Capture the cell that displays the provided text and extract its [x, y] central coordinate. 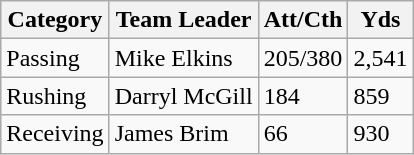
Category [55, 20]
205/380 [303, 58]
Mike Elkins [184, 58]
930 [380, 134]
Rushing [55, 96]
Att/Cth [303, 20]
66 [303, 134]
Darryl McGill [184, 96]
184 [303, 96]
2,541 [380, 58]
Receiving [55, 134]
James Brim [184, 134]
Yds [380, 20]
Team Leader [184, 20]
Passing [55, 58]
859 [380, 96]
